Determine the [x, y] coordinate at the center of the cell enclosing the given text.  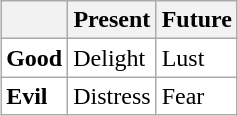
Good [34, 58]
Evil [34, 96]
Lust [196, 58]
Delight [112, 58]
Distress [112, 96]
Future [196, 20]
Present [112, 20]
Fear [196, 96]
